Scan for the cell matching the given text and deliver its (X, Y) coordinate at center. 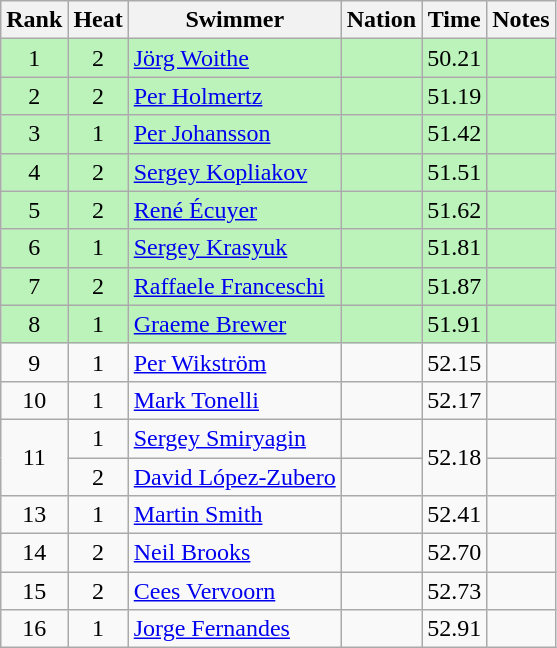
Cees Vervoorn (234, 591)
Nation (381, 20)
René Écuyer (234, 210)
9 (34, 362)
Neil Brooks (234, 553)
3 (34, 134)
11 (34, 457)
14 (34, 553)
51.19 (454, 96)
52.91 (454, 629)
51.81 (454, 248)
David López-Zubero (234, 477)
51.42 (454, 134)
Sergey Smiryagin (234, 438)
52.15 (454, 362)
Martin Smith (234, 515)
Time (454, 20)
Per Holmertz (234, 96)
Rank (34, 20)
51.62 (454, 210)
Jorge Fernandes (234, 629)
13 (34, 515)
Per Johansson (234, 134)
Jörg Woithe (234, 58)
Sergey Krasyuk (234, 248)
Graeme Brewer (234, 324)
52.18 (454, 457)
10 (34, 400)
52.73 (454, 591)
6 (34, 248)
16 (34, 629)
Swimmer (234, 20)
8 (34, 324)
5 (34, 210)
Sergey Kopliakov (234, 172)
52.41 (454, 515)
50.21 (454, 58)
Heat (98, 20)
Notes (521, 20)
4 (34, 172)
Mark Tonelli (234, 400)
Per Wikström (234, 362)
52.17 (454, 400)
7 (34, 286)
51.51 (454, 172)
51.87 (454, 286)
51.91 (454, 324)
15 (34, 591)
52.70 (454, 553)
Raffaele Franceschi (234, 286)
